Detect which cell encompasses the target text, then output its (x, y) center coordinate. 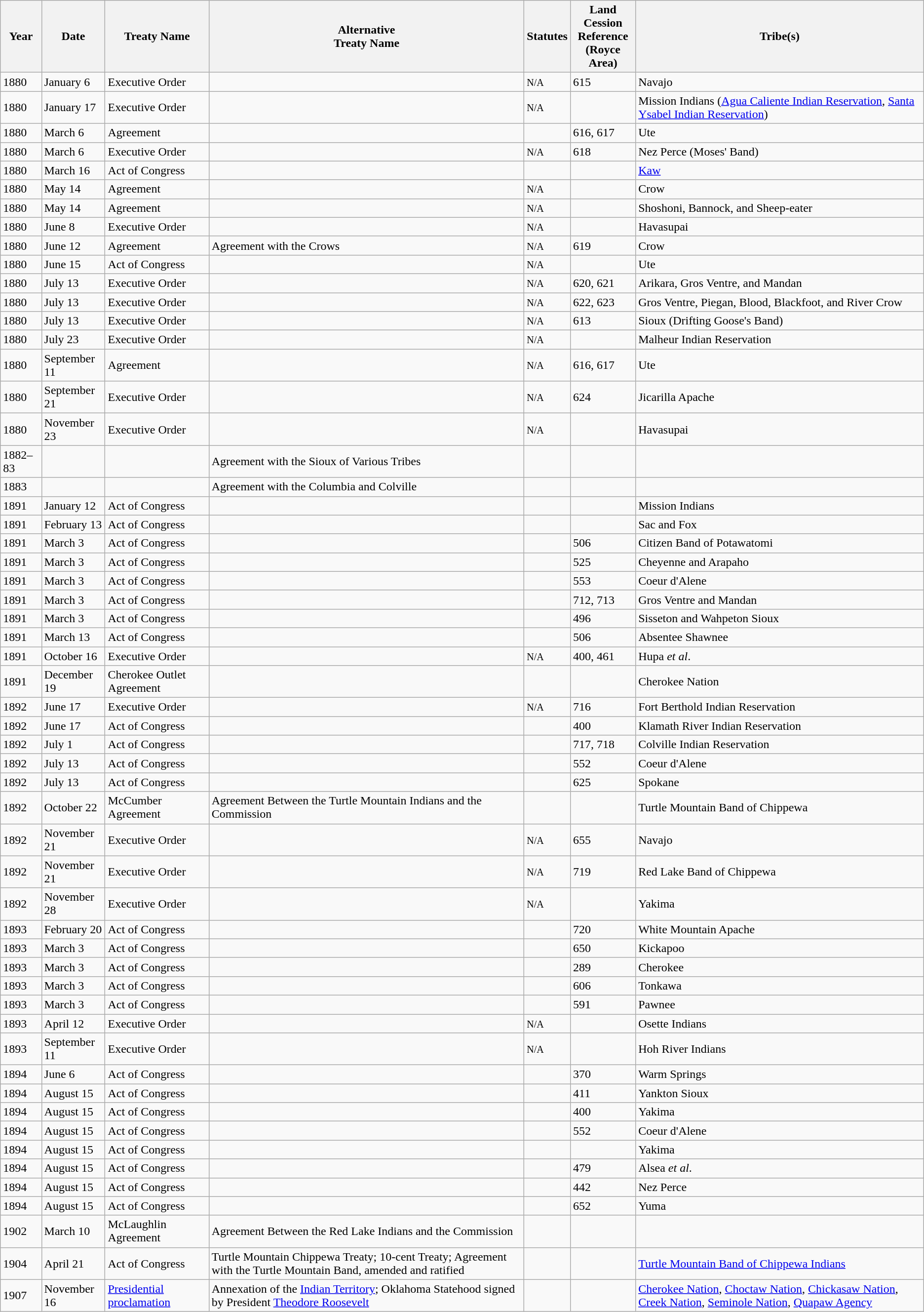
Cheyenne and Arapaho (780, 562)
Mission Indians (Agua Caliente Indian Reservation, Santa Ysabel Indian Reservation) (780, 108)
Gros Ventre, Piegan, Blood, Blackfoot, and River Crow (780, 302)
Agreement Between the Turtle Mountain Indians and the Commission (366, 808)
July 1 (73, 745)
553 (603, 581)
Cherokee (780, 967)
February 13 (73, 524)
591 (603, 1004)
615 (603, 82)
Agreement with the Crows (366, 245)
624 (603, 397)
Turtle Mountain Band of Chippewa Indians (780, 1263)
Jicarilla Apache (780, 397)
Agreement Between the Red Lake Indians and the Commission (366, 1232)
June 8 (73, 227)
Pawnee (780, 1004)
Sac and Fox (780, 524)
442 (603, 1187)
Statutes (547, 37)
622, 623 (603, 302)
February 20 (73, 929)
Annexation of the Indian Territory; Oklahoma Statehood signed by President Theodore Roosevelt (366, 1296)
625 (603, 782)
618 (603, 152)
1902 (21, 1232)
Tonkawa (780, 986)
496 (603, 618)
Land CessionReference(Royce Area) (603, 37)
Nez Perce (780, 1187)
Tribe(s) (780, 37)
Gros Ventre and Mandan (780, 599)
613 (603, 321)
Sioux (Drifting Goose's Band) (780, 321)
Turtle Mountain Chippewa Treaty; 10-cent Treaty; Agreement with the Turtle Mountain Band, amended and ratified (366, 1263)
June 6 (73, 1074)
January 6 (73, 82)
Agreement with the Columbia and Colville (366, 487)
479 (603, 1168)
White Mountain Apache (780, 929)
370 (603, 1074)
Cherokee Nation, Choctaw Nation, Chickasaw Nation, Creek Nation, Seminole Nation, Quapaw Agency (780, 1296)
Warm Springs (780, 1074)
Treaty Name (157, 37)
AlternativeTreaty Name (366, 37)
1883 (21, 487)
1882–83 (21, 461)
July 23 (73, 340)
April 12 (73, 1024)
400, 461 (603, 656)
Spokane (780, 782)
March 10 (73, 1232)
Alsea et al. (780, 1168)
Date (73, 37)
McCumber Agreement (157, 808)
Arikara, Gros Ventre, and Mandan (780, 283)
April 21 (73, 1263)
525 (603, 562)
January 17 (73, 108)
Yankton Sioux (780, 1093)
619 (603, 245)
Hupa et al. (780, 656)
717, 718 (603, 745)
720 (603, 929)
Turtle Mountain Band of Chippewa (780, 808)
October 22 (73, 808)
December 19 (73, 681)
Hoh River Indians (780, 1049)
November 23 (73, 430)
March 13 (73, 637)
650 (603, 948)
1907 (21, 1296)
Colville Indian Reservation (780, 745)
Cherokee Outlet Agreement (157, 681)
June 15 (73, 264)
712, 713 (603, 599)
606 (603, 986)
Shoshoni, Bannock, and Sheep-eater (780, 208)
Nez Perce (Moses' Band) (780, 152)
Year (21, 37)
November 28 (73, 904)
March 16 (73, 170)
Agreement with the Sioux of Various Tribes (366, 461)
719 (603, 872)
Malheur Indian Reservation (780, 340)
620, 621 (603, 283)
Osette Indians (780, 1024)
Cherokee Nation (780, 681)
Yuma (780, 1206)
Presidential proclamation (157, 1296)
September 21 (73, 397)
Kickapoo (780, 948)
652 (603, 1206)
McLaughlin Agreement (157, 1232)
November 16 (73, 1296)
Sisseton and Wahpeton Sioux (780, 618)
Kaw (780, 170)
Citizen Band of Potawatomi (780, 543)
Fort Berthold Indian Reservation (780, 707)
Mission Indians (780, 506)
Klamath River Indian Reservation (780, 726)
June 12 (73, 245)
655 (603, 839)
716 (603, 707)
411 (603, 1093)
Red Lake Band of Chippewa (780, 872)
October 16 (73, 656)
Absentee Shawnee (780, 637)
289 (603, 967)
1904 (21, 1263)
January 12 (73, 506)
